Find where the given text appears and provide that cell's center as [X, Y] coordinate. 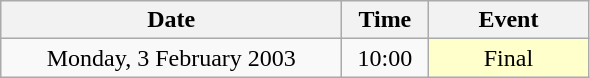
10:00 [385, 58]
Monday, 3 February 2003 [172, 58]
Time [385, 20]
Date [172, 20]
Final [508, 58]
Event [508, 20]
